Determine the [x, y] coordinate at the center of the cell enclosing the given text.  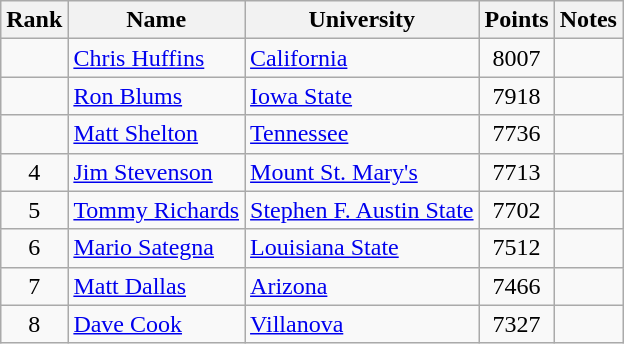
University [362, 20]
Points [516, 20]
Iowa State [362, 96]
Chris Huffins [156, 58]
7 [34, 286]
Notes [588, 20]
7512 [516, 248]
Mario Sategna [156, 248]
Mount St. Mary's [362, 172]
7736 [516, 134]
Arizona [362, 286]
7918 [516, 96]
Name [156, 20]
Rank [34, 20]
Dave Cook [156, 324]
7327 [516, 324]
8 [34, 324]
Ron Blums [156, 96]
California [362, 58]
8007 [516, 58]
Louisiana State [362, 248]
5 [34, 210]
7466 [516, 286]
Tommy Richards [156, 210]
Stephen F. Austin State [362, 210]
Matt Shelton [156, 134]
Jim Stevenson [156, 172]
Villanova [362, 324]
7713 [516, 172]
7702 [516, 210]
4 [34, 172]
Tennessee [362, 134]
Matt Dallas [156, 286]
6 [34, 248]
